Identify which cell holds the provided text, then report its (X, Y) central coordinate. 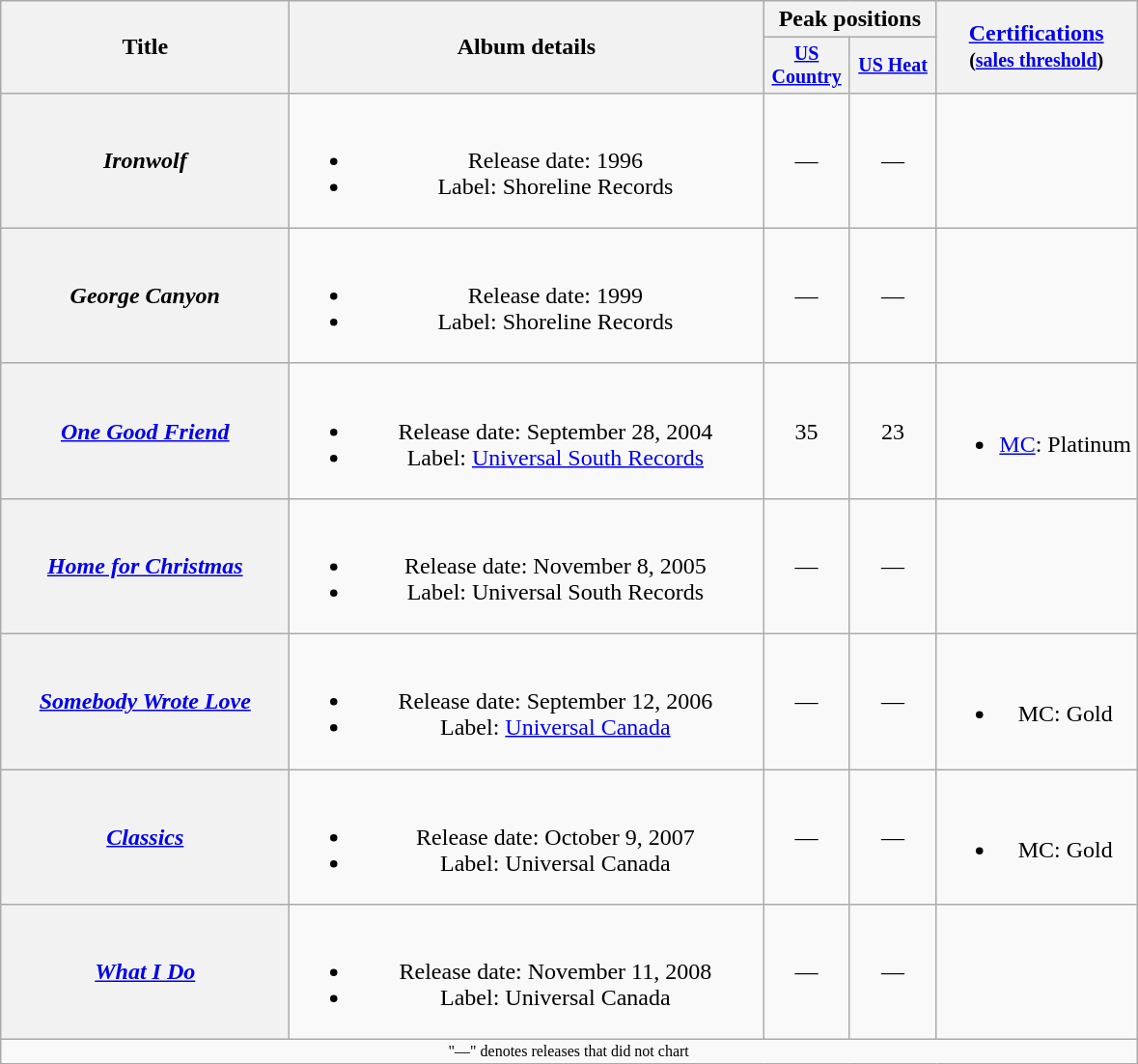
US Heat (892, 66)
Ironwolf (145, 160)
One Good Friend (145, 431)
Somebody Wrote Love (145, 702)
Classics (145, 837)
35 (807, 431)
Release date: 1999Label: Shoreline Records (527, 295)
Release date: September 12, 2006Label: Universal Canada (527, 702)
George Canyon (145, 295)
Home for Christmas (145, 566)
Release date: November 11, 2008Label: Universal Canada (527, 972)
Release date: October 9, 2007Label: Universal Canada (527, 837)
Certifications(sales threshold) (1037, 47)
Title (145, 47)
Release date: September 28, 2004Label: Universal South Records (527, 431)
What I Do (145, 972)
Release date: 1996Label: Shoreline Records (527, 160)
Album details (527, 47)
"—" denotes releases that did not chart (569, 1051)
23 (892, 431)
MC: Platinum (1037, 431)
US Country (807, 66)
Peak positions (849, 19)
Release date: November 8, 2005Label: Universal South Records (527, 566)
